Search for the cell housing the specified text and yield its (x, y) center coordinate. 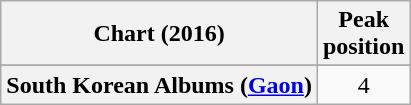
Chart (2016) (160, 34)
4 (363, 85)
Peakposition (363, 34)
South Korean Albums (Gaon) (160, 85)
